Detect which cell encompasses the target text, then output its (X, Y) center coordinate. 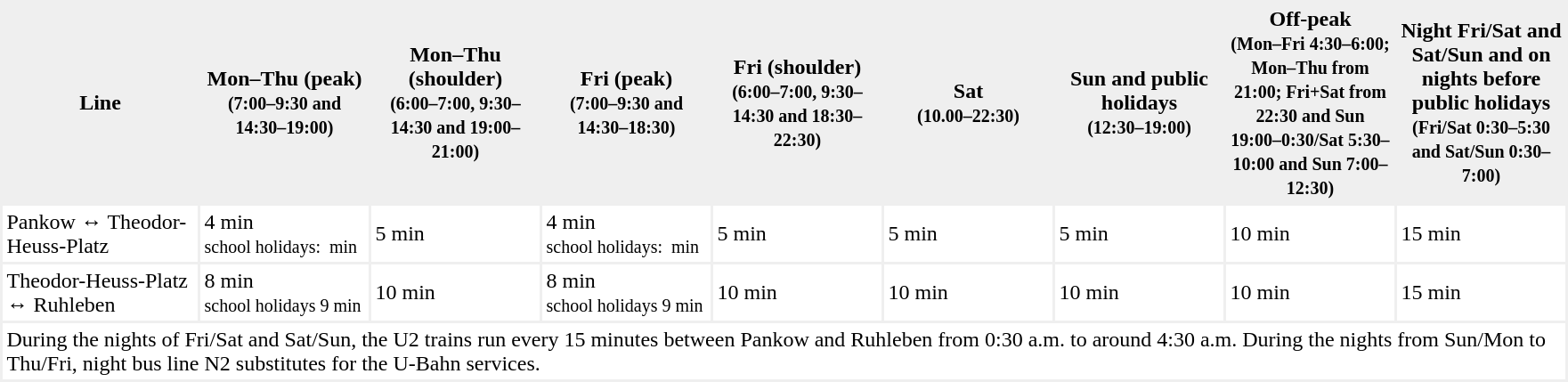
Mon–Thu (peak)(7:00–9:30 and 14:30–19:00) (285, 103)
Sat(10.00–22:30) (969, 103)
Off-peak(Mon–Fri 4:30–6:00; Mon–Thu from 21:00; Fri+Sat from 22:30 and Sun 19:00–0:30/Sat 5:30–10:00 and Sun 7:00–12:30) (1311, 103)
Fri (shoulder)(6:00–7:00, 9:30–14:30 and 18:30–22:30) (798, 103)
Sun and public holidays(12:30–19:00) (1140, 103)
Mon–Thu (shoulder)(6:00–7:00, 9:30–14:30 and 19:00–21:00) (456, 103)
Night Fri/Sat and Sat/Sun and on nights before public holidays(Fri/Sat 0:30–5:30 and Sat/Sun 0:30–7:00) (1482, 103)
Fri (peak)(7:00–9:30 and 14:30–18:30) (627, 103)
Pankow ↔ Theodor-Heuss-Platz (100, 233)
Theodor-Heuss-Platz ↔ Ruhleben (100, 292)
Line (100, 103)
